Determine the [x, y] coordinate at the center of the cell enclosing the given text.  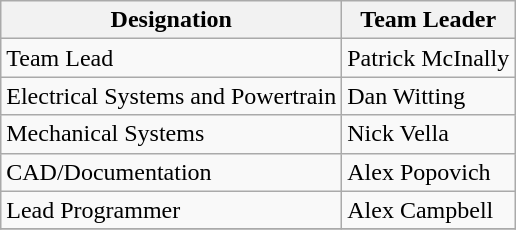
Alex Popovich [428, 172]
Alex Campbell [428, 210]
CAD/Documentation [172, 172]
Lead Programmer [172, 210]
Team Leader [428, 20]
Patrick McInally [428, 58]
Nick Vella [428, 134]
Mechanical Systems [172, 134]
Dan Witting [428, 96]
Team Lead [172, 58]
Designation [172, 20]
Electrical Systems and Powertrain [172, 96]
